Capture the cell that displays the provided text and extract its (X, Y) central coordinate. 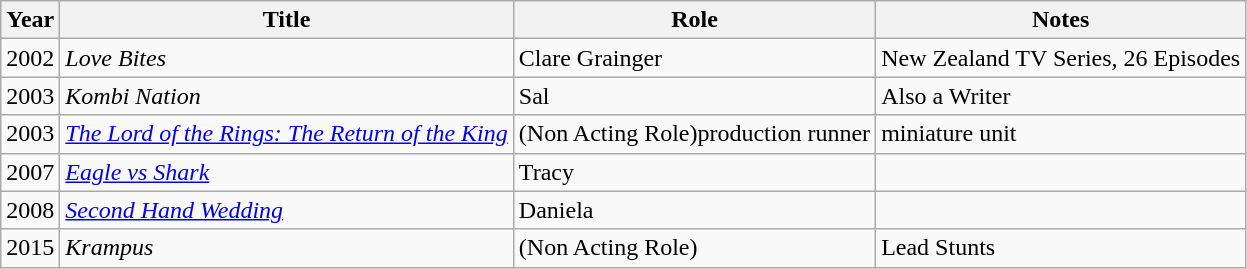
Kombi Nation (286, 96)
(Non Acting Role) (694, 248)
The Lord of the Rings: The Return of the King (286, 134)
Clare Grainger (694, 58)
Krampus (286, 248)
Eagle vs Shark (286, 172)
Role (694, 20)
Daniela (694, 210)
Title (286, 20)
Tracy (694, 172)
2008 (30, 210)
miniature unit (1061, 134)
Year (30, 20)
Sal (694, 96)
(Non Acting Role)production runner (694, 134)
New Zealand TV Series, 26 Episodes (1061, 58)
2015 (30, 248)
Love Bites (286, 58)
2002 (30, 58)
Lead Stunts (1061, 248)
2007 (30, 172)
Also a Writer (1061, 96)
Notes (1061, 20)
Second Hand Wedding (286, 210)
